Output the (X, Y) coordinate of the center of the cell containing the given text.  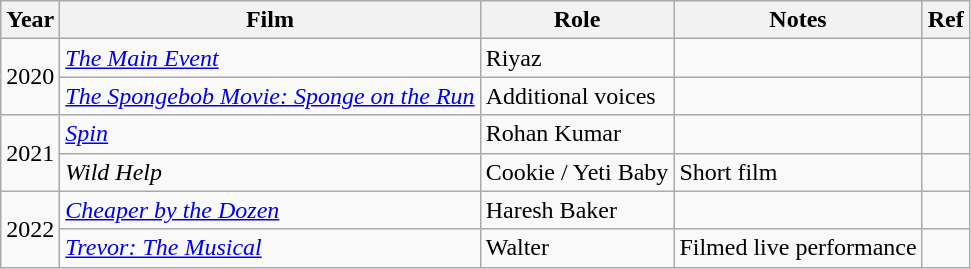
Cheaper by the Dozen (270, 210)
Role (577, 20)
2020 (30, 77)
Additional voices (577, 96)
Notes (798, 20)
Wild Help (270, 172)
The Spongebob Movie: Sponge on the Run (270, 96)
Film (270, 20)
Riyaz (577, 58)
Spin (270, 134)
Rohan Kumar (577, 134)
Haresh Baker (577, 210)
Filmed live performance (798, 248)
Short film (798, 172)
The Main Event (270, 58)
2022 (30, 229)
Trevor: The Musical (270, 248)
Ref (946, 20)
Year (30, 20)
Cookie / Yeti Baby (577, 172)
Walter (577, 248)
2021 (30, 153)
